From the cell containing the given text, extract its center point as (X, Y) coordinate. 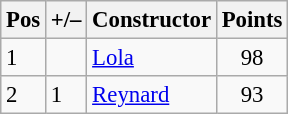
Reynard (152, 95)
+/– (66, 20)
Pos (24, 20)
Constructor (152, 20)
Lola (152, 58)
98 (252, 58)
2 (24, 95)
93 (252, 95)
Points (252, 20)
